Pinpoint the cell where the given text exists, returning its (X, Y) midpoint coordinate. 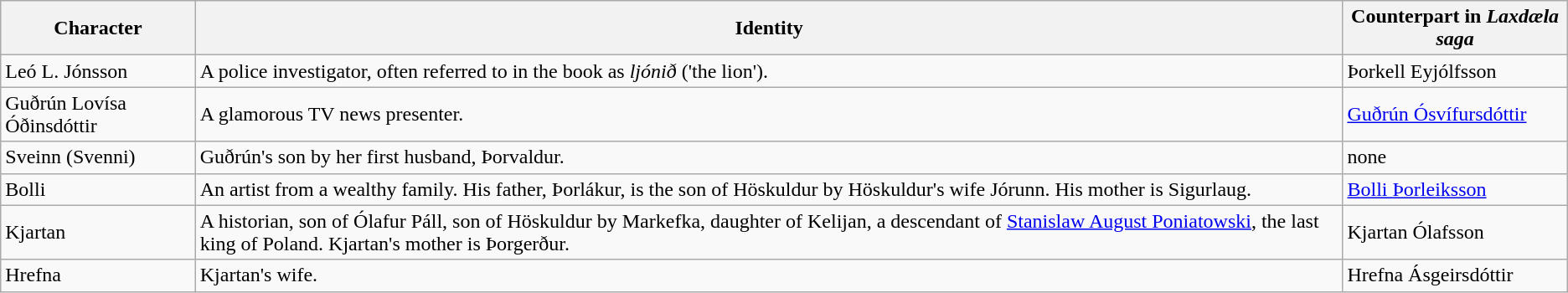
Kjartan Ólafsson (1455, 233)
Hrefna (98, 275)
A police investigator, often referred to in the book as ljónið ('the lion'). (769, 71)
Bolli Þorleiksson (1455, 189)
Þorkell Eyjólfsson (1455, 71)
Sveinn (Svenni) (98, 157)
Identity (769, 28)
Hrefna Ásgeirsdóttir (1455, 275)
Character (98, 28)
An artist from a wealthy family. His father, Þorlákur, is the son of Höskuldur by Höskuldur's wife Jórunn. His mother is Sigurlaug. (769, 189)
A glamorous TV news presenter. (769, 114)
Guðrún Ósvífursdóttir (1455, 114)
Bolli (98, 189)
Kjartan (98, 233)
Leó L. Jónsson (98, 71)
none (1455, 157)
Guðrún Lovísa Óðinsdóttir (98, 114)
Counterpart in Laxdæla saga (1455, 28)
Kjartan's wife. (769, 275)
Guðrún's son by her first husband, Þorvaldur. (769, 157)
